Pinpoint the cell where the given text exists, returning its (x, y) midpoint coordinate. 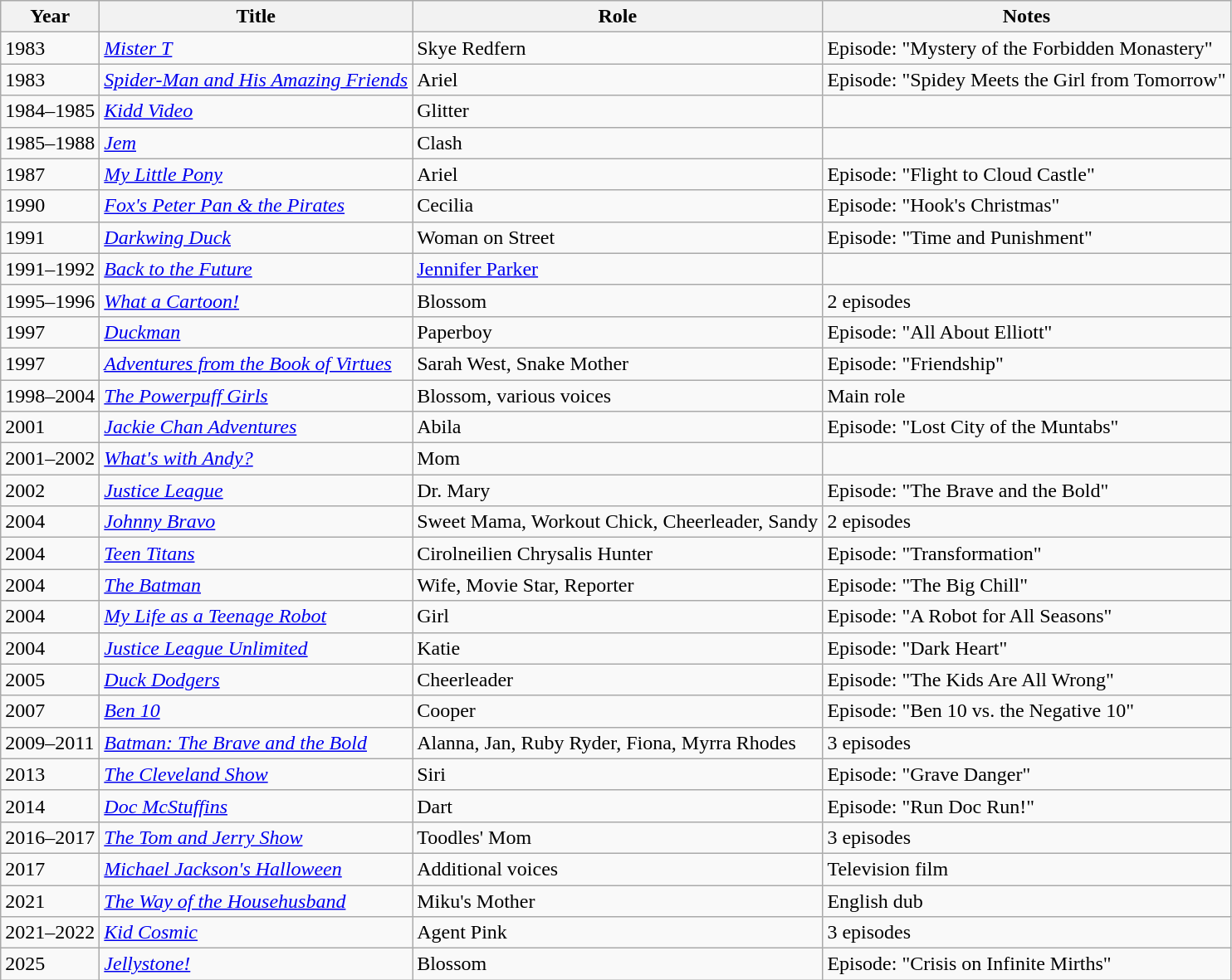
2009–2011 (50, 743)
What's with Andy? (256, 459)
Mister T (256, 48)
Adventures from the Book of Virtues (256, 363)
Blossom, various voices (618, 396)
Katie (618, 648)
2017 (50, 869)
Dart (618, 806)
My Life as a Teenage Robot (256, 617)
1987 (50, 174)
Glitter (618, 111)
2021–2022 (50, 933)
Girl (618, 617)
Michael Jackson's Halloween (256, 869)
Episode: "The Kids Are All Wrong" (1026, 680)
1995–1996 (50, 300)
Batman: The Brave and the Bold (256, 743)
Cheerleader (618, 680)
Year (50, 17)
2005 (50, 680)
Episode: "Spidey Meets the Girl from Tomorrow" (1026, 80)
Justice League Unlimited (256, 648)
Clash (618, 143)
1991–1992 (50, 269)
The Cleveland Show (256, 774)
Cirolneilien Chrysalis Hunter (618, 553)
Cecilia (618, 206)
Episode: "Time and Punishment" (1026, 237)
Sarah West, Snake Mother (618, 363)
Episode: "Ben 10 vs. the Negative 10" (1026, 711)
Episode: "Grave Danger" (1026, 774)
2016–2017 (50, 837)
Spider-Man and His Amazing Friends (256, 80)
Abila (618, 427)
Teen Titans (256, 553)
Dr. Mary (618, 490)
Darkwing Duck (256, 237)
2025 (50, 964)
2002 (50, 490)
Episode: "Transformation" (1026, 553)
2001 (50, 427)
Cooper (618, 711)
Episode: "Hook's Christmas" (1026, 206)
Notes (1026, 17)
Role (618, 17)
Duckman (256, 332)
The Powerpuff Girls (256, 396)
Jackie Chan Adventures (256, 427)
2001–2002 (50, 459)
Episode: "All About Elliott" (1026, 332)
Episode: "Run Doc Run!" (1026, 806)
1984–1985 (50, 111)
Episode: "The Big Chill" (1026, 585)
1991 (50, 237)
Episode: "Dark Heart" (1026, 648)
Jellystone! (256, 964)
Fox's Peter Pan & the Pirates (256, 206)
Episode: "A Robot for All Seasons" (1026, 617)
Agent Pink (618, 933)
1990 (50, 206)
Episode: "Mystery of the Forbidden Monastery" (1026, 48)
Skye Redfern (618, 48)
Toodles' Mom (618, 837)
Main role (1026, 396)
2021 (50, 900)
The Tom and Jerry Show (256, 837)
Paperboy (618, 332)
Kidd Video (256, 111)
Episode: "Flight to Cloud Castle" (1026, 174)
Sweet Mama, Workout Chick, Cheerleader, Sandy (618, 522)
2014 (50, 806)
Mom (618, 459)
Television film (1026, 869)
Alanna, Jan, Ruby Ryder, Fiona, Myrra Rhodes (618, 743)
2013 (50, 774)
Wife, Movie Star, Reporter (618, 585)
What a Cartoon! (256, 300)
Doc McStuffins (256, 806)
Jennifer Parker (618, 269)
Jem (256, 143)
Woman on Street (618, 237)
The Way of the Househusband (256, 900)
Additional voices (618, 869)
Siri (618, 774)
Episode: "Crisis on Infinite Mirths" (1026, 964)
Episode: "Lost City of the Muntabs" (1026, 427)
2007 (50, 711)
Episode: "Friendship" (1026, 363)
Back to the Future (256, 269)
English dub (1026, 900)
Duck Dodgers (256, 680)
Justice League (256, 490)
Title (256, 17)
My Little Pony (256, 174)
Episode: "The Brave and the Bold" (1026, 490)
Miku's Mother (618, 900)
Ben 10 (256, 711)
Johnny Bravo (256, 522)
1985–1988 (50, 143)
The Batman (256, 585)
Kid Cosmic (256, 933)
1998–2004 (50, 396)
